Determine the (X, Y) coordinate at the center of the cell enclosing the given text.  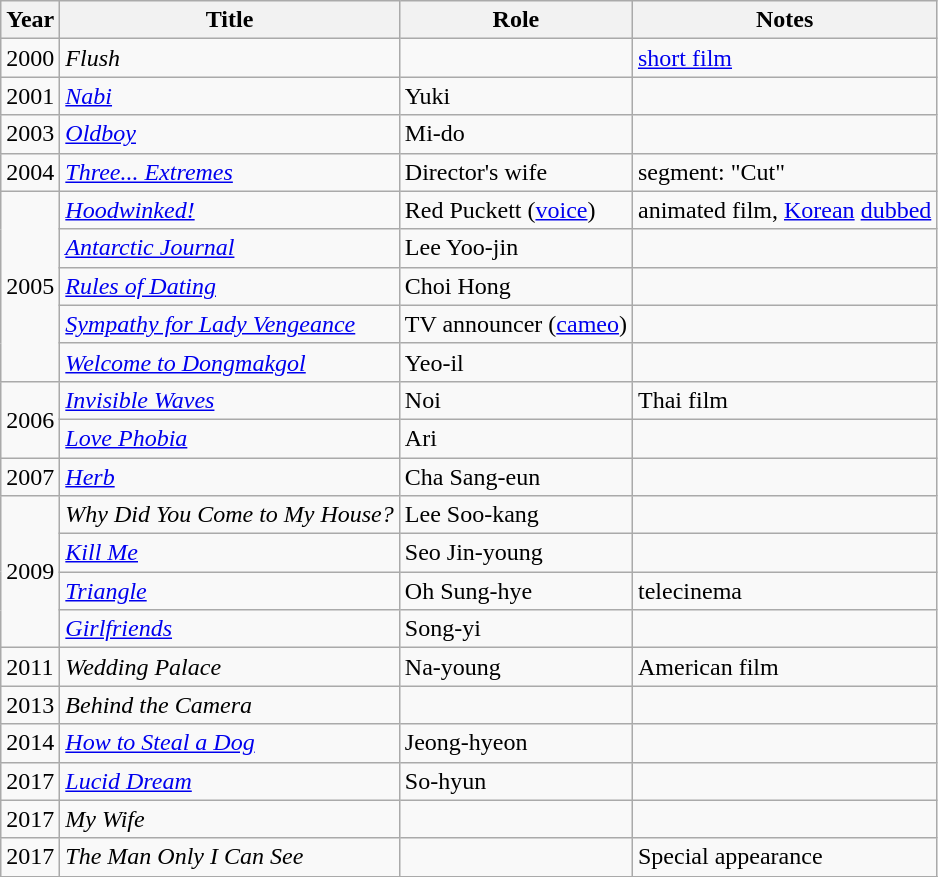
short film (784, 58)
Seo Jin-young (516, 553)
Lucid Dream (230, 781)
Triangle (230, 591)
2003 (30, 134)
2011 (30, 667)
Role (516, 20)
2009 (30, 572)
Rules of Dating (230, 286)
Notes (784, 20)
Director's wife (516, 172)
Yeo-il (516, 362)
2014 (30, 743)
Red Puckett (voice) (516, 210)
Ari (516, 438)
Yuki (516, 96)
2006 (30, 419)
Song-yi (516, 629)
Year (30, 20)
Oldboy (230, 134)
Na-young (516, 667)
Antarctic Journal (230, 248)
2013 (30, 705)
2007 (30, 477)
telecinema (784, 591)
The Man Only I Can See (230, 857)
My Wife (230, 819)
Lee Soo-kang (516, 515)
American film (784, 667)
Wedding Palace (230, 667)
TV announcer (cameo) (516, 324)
Thai film (784, 400)
animated film, Korean dubbed (784, 210)
Sympathy for Lady Vengeance (230, 324)
Title (230, 20)
Welcome to Dongmakgol (230, 362)
Three... Extremes (230, 172)
segment: "Cut" (784, 172)
Hoodwinked! (230, 210)
Herb (230, 477)
Love Phobia (230, 438)
Nabi (230, 96)
2004 (30, 172)
Lee Yoo-jin (516, 248)
2005 (30, 286)
Invisible Waves (230, 400)
So-hyun (516, 781)
Jeong-hyeon (516, 743)
Kill Me (230, 553)
2000 (30, 58)
Behind the Camera (230, 705)
Girlfriends (230, 629)
Noi (516, 400)
Cha Sang-eun (516, 477)
2001 (30, 96)
How to Steal a Dog (230, 743)
Choi Hong (516, 286)
Flush (230, 58)
Why Did You Come to My House? (230, 515)
Special appearance (784, 857)
Mi-do (516, 134)
Oh Sung-hye (516, 591)
